For the text-containing cell, return its midpoint in (x, y) coordinate format. 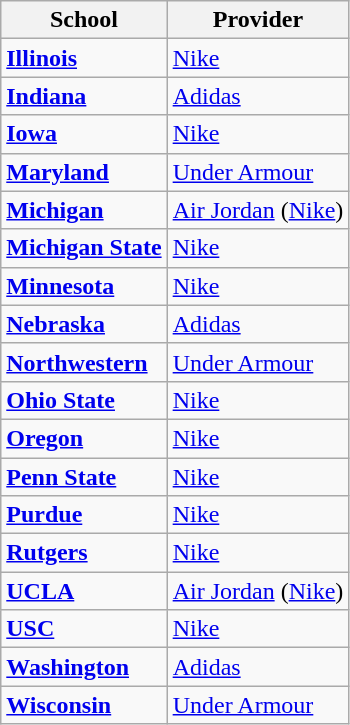
Rutgers (84, 553)
Nebraska (84, 324)
Northwestern (84, 362)
Iowa (84, 134)
Maryland (84, 172)
UCLA (84, 591)
School (84, 20)
Oregon (84, 438)
Minnesota (84, 286)
Indiana (84, 96)
Michigan (84, 210)
Michigan State (84, 248)
Wisconsin (84, 705)
Penn State (84, 477)
Purdue (84, 515)
Washington (84, 667)
Illinois (84, 58)
USC (84, 629)
Provider (258, 20)
Ohio State (84, 400)
